Detect which cell encompasses the target text, then output its [x, y] center coordinate. 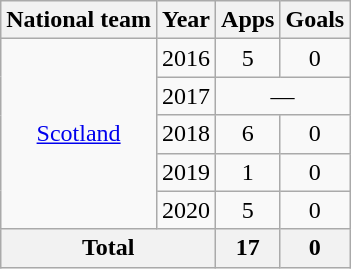
17 [248, 248]
Goals [315, 20]
National team [79, 20]
2018 [186, 134]
6 [248, 134]
Year [186, 20]
— [283, 96]
2020 [186, 210]
2016 [186, 58]
Total [108, 248]
2019 [186, 172]
1 [248, 172]
2017 [186, 96]
Apps [248, 20]
Scotland [79, 134]
